Return the [X, Y] coordinate for the center point of the cell that contains the specified text.  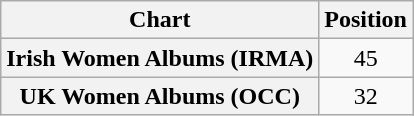
Position [366, 20]
Chart [160, 20]
32 [366, 96]
UK Women Albums (OCC) [160, 96]
Irish Women Albums (IRMA) [160, 58]
45 [366, 58]
